For the text-containing cell, return its midpoint in [X, Y] coordinate format. 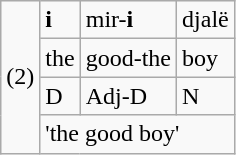
mir-i [128, 20]
'the good boy' [137, 134]
(2) [20, 77]
djalë [206, 20]
D [60, 96]
Adj-D [128, 96]
boy [206, 58]
the [60, 58]
good-the [128, 58]
i [60, 20]
N [206, 96]
